Identify which cell holds the provided text, then report its [x, y] central coordinate. 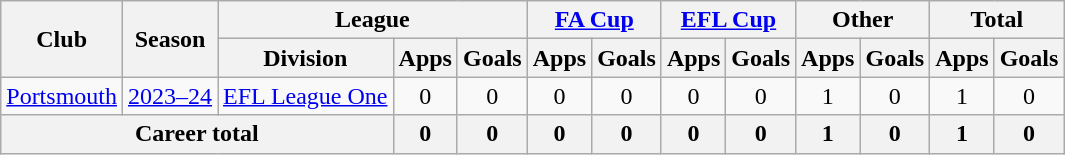
Season [170, 39]
EFL Cup [728, 20]
EFL League One [306, 96]
Career total [197, 134]
Division [306, 58]
League [373, 20]
Total [997, 20]
Other [863, 20]
2023–24 [170, 96]
Club [62, 39]
FA Cup [594, 20]
Portsmouth [62, 96]
